Return the (X, Y) coordinate for the center point of the cell that contains the specified text.  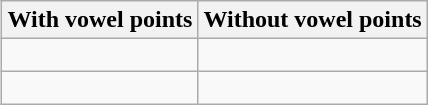
Without vowel points (312, 20)
With vowel points (100, 20)
